Search for the cell housing the specified text and yield its (x, y) center coordinate. 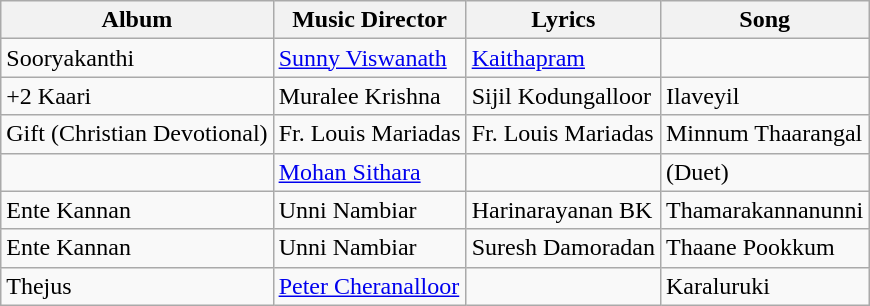
Karaluruki (764, 286)
Suresh Damoradan (563, 248)
Gift (Christian Devotional) (137, 134)
Harinarayanan BK (563, 210)
Album (137, 20)
Ilaveyil (764, 96)
Sooryakanthi (137, 58)
Music Director (370, 20)
+2 Kaari (137, 96)
Muralee Krishna (370, 96)
Kaithapram (563, 58)
Sijil Kodungalloor (563, 96)
Sunny Viswanath (370, 58)
Song (764, 20)
Thaane Pookkum (764, 248)
(Duet) (764, 172)
Thejus (137, 286)
Minnum Thaarangal (764, 134)
Peter Cheranalloor (370, 286)
Thamarakannanunni (764, 210)
Mohan Sithara (370, 172)
Lyrics (563, 20)
